Identify which cell holds the provided text, then report its [X, Y] central coordinate. 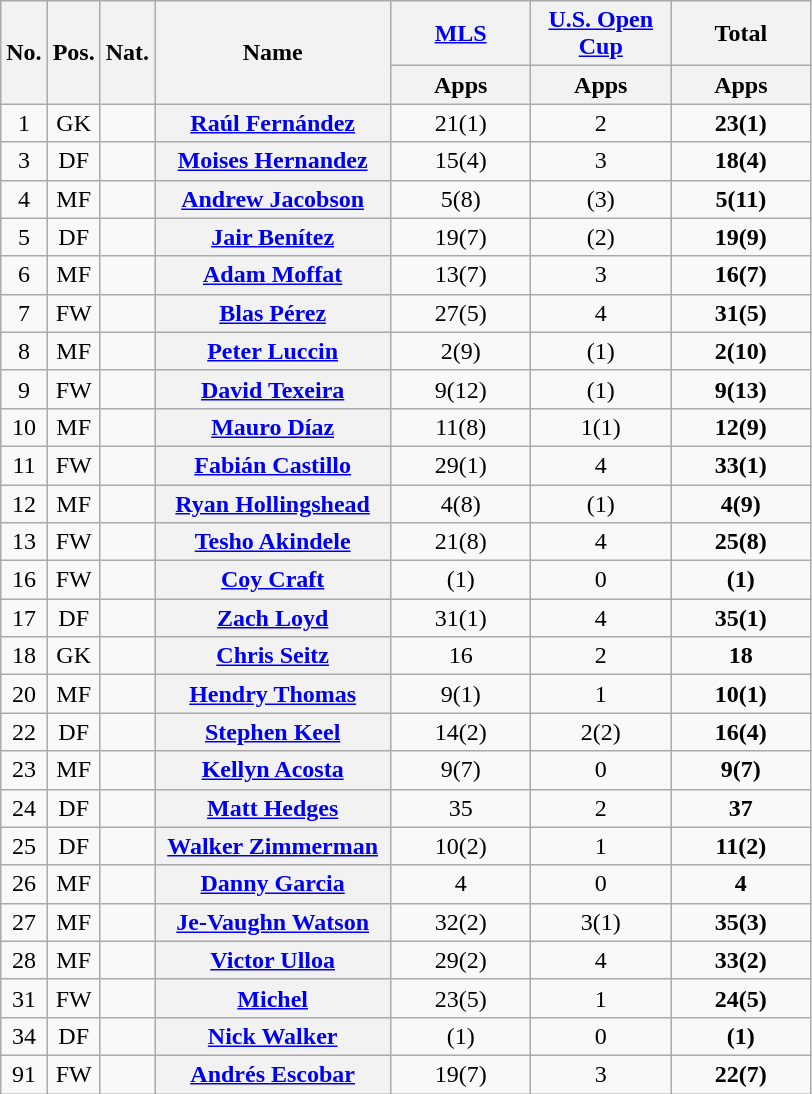
Stephen Keel [273, 732]
12 [24, 503]
2(10) [741, 351]
Coy Craft [273, 580]
(2) [601, 237]
Chris Seitz [273, 656]
18(4) [741, 161]
23(5) [461, 998]
Walker Zimmerman [273, 846]
27(5) [461, 313]
11(8) [461, 427]
31(1) [461, 618]
Andrew Jacobson [273, 199]
33(1) [741, 465]
(3) [601, 199]
12(9) [741, 427]
Peter Luccin [273, 351]
5(8) [461, 199]
37 [741, 808]
22 [24, 732]
26 [24, 884]
28 [24, 960]
Total [741, 34]
Pos. [74, 52]
11 [24, 465]
27 [24, 922]
Michel [273, 998]
9(13) [741, 389]
35 [461, 808]
9(12) [461, 389]
Victor Ulloa [273, 960]
22(7) [741, 1074]
Nick Walker [273, 1036]
25 [24, 846]
9(1) [461, 694]
Danny Garcia [273, 884]
25(8) [741, 542]
Matt Hedges [273, 808]
5 [24, 237]
24(5) [741, 998]
4(8) [461, 503]
29(1) [461, 465]
23(1) [741, 123]
Mauro Díaz [273, 427]
MLS [461, 34]
20 [24, 694]
Fabián Castillo [273, 465]
21(8) [461, 542]
13(7) [461, 275]
U.S. Open Cup [601, 34]
2(9) [461, 351]
Zach Loyd [273, 618]
32(2) [461, 922]
David Texeira [273, 389]
10(2) [461, 846]
11(2) [741, 846]
4(9) [741, 503]
Adam Moffat [273, 275]
91 [24, 1074]
No. [24, 52]
16(4) [741, 732]
Andrés Escobar [273, 1074]
Tesho Akindele [273, 542]
3(1) [601, 922]
34 [24, 1036]
Kellyn Acosta [273, 770]
19(9) [741, 237]
Je-Vaughn Watson [273, 922]
16(7) [741, 275]
21(1) [461, 123]
Hendry Thomas [273, 694]
29(2) [461, 960]
17 [24, 618]
Nat. [127, 52]
10 [24, 427]
1(1) [601, 427]
24 [24, 808]
14(2) [461, 732]
35(3) [741, 922]
Blas Pérez [273, 313]
23 [24, 770]
31(5) [741, 313]
5(11) [741, 199]
Name [273, 52]
33(2) [741, 960]
35(1) [741, 618]
8 [24, 351]
Raúl Fernández [273, 123]
9 [24, 389]
10(1) [741, 694]
Moises Hernandez [273, 161]
31 [24, 998]
Jair Benítez [273, 237]
13 [24, 542]
6 [24, 275]
7 [24, 313]
15(4) [461, 161]
2(2) [601, 732]
Ryan Hollingshead [273, 503]
